Provide the [x, y] coordinate of the cell's center where the given text is located.  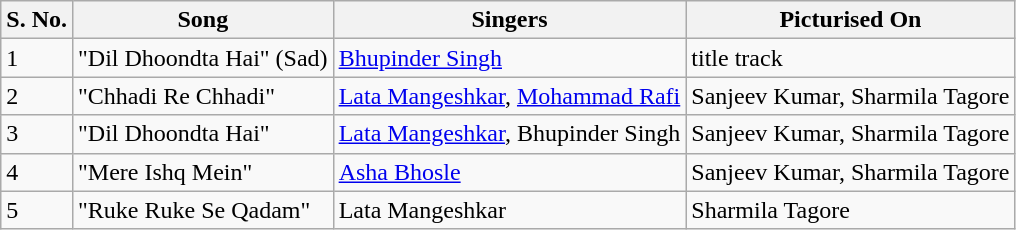
Asha Bhosle [510, 172]
"Ruke Ruke Se Qadam" [202, 210]
"Dil Dhoondta Hai" [202, 134]
Lata Mangeshkar, Bhupinder Singh [510, 134]
3 [37, 134]
4 [37, 172]
Singers [510, 20]
title track [850, 58]
S. No. [37, 20]
Picturised On [850, 20]
Sharmila Tagore [850, 210]
5 [37, 210]
Song [202, 20]
Lata Mangeshkar [510, 210]
Lata Mangeshkar, Mohammad Rafi [510, 96]
"Dil Dhoondta Hai" (Sad) [202, 58]
Bhupinder Singh [510, 58]
"Mere Ishq Mein" [202, 172]
"Chhadi Re Chhadi" [202, 96]
1 [37, 58]
2 [37, 96]
